Search for the cell housing the specified text and yield its (X, Y) center coordinate. 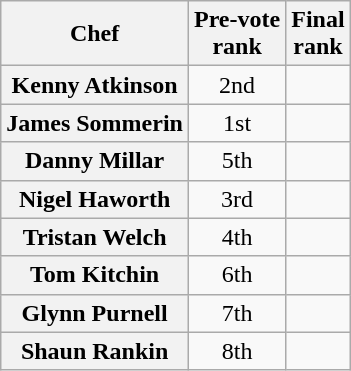
Glynn Purnell (95, 313)
James Sommerin (95, 123)
7th (236, 313)
Kenny Atkinson (95, 85)
Tom Kitchin (95, 275)
8th (236, 351)
Shaun Rankin (95, 351)
Tristan Welch (95, 237)
Finalrank (318, 34)
5th (236, 161)
Nigel Haworth (95, 199)
Chef (95, 34)
6th (236, 275)
Pre-voterank (236, 34)
3rd (236, 199)
2nd (236, 85)
1st (236, 123)
Danny Millar (95, 161)
4th (236, 237)
